Scan for the cell matching the given text and deliver its (X, Y) coordinate at center. 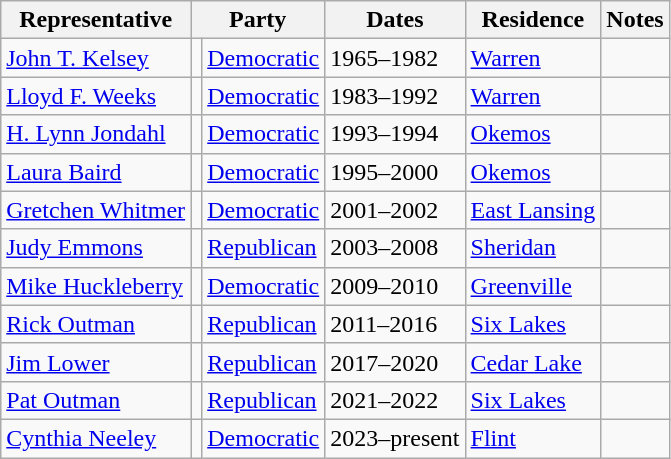
2009–2010 (395, 286)
Sheridan (533, 248)
Judy Emmons (96, 248)
Mike Huckleberry (96, 286)
Lloyd F. Weeks (96, 96)
H. Lynn Jondahl (96, 134)
Gretchen Whitmer (96, 210)
Flint (533, 438)
John T. Kelsey (96, 58)
2023–present (395, 438)
Jim Lower (96, 362)
Cedar Lake (533, 362)
1983–1992 (395, 96)
2017–2020 (395, 362)
Cynthia Neeley (96, 438)
2021–2022 (395, 400)
Pat Outman (96, 400)
1993–1994 (395, 134)
Party (258, 20)
Residence (533, 20)
2003–2008 (395, 248)
1995–2000 (395, 172)
East Lansing (533, 210)
Rick Outman (96, 324)
Laura Baird (96, 172)
Greenville (533, 286)
Notes (635, 20)
1965–1982 (395, 58)
Representative (96, 20)
2011–2016 (395, 324)
Dates (395, 20)
2001–2002 (395, 210)
